Identify which cell holds the provided text, then report its (x, y) central coordinate. 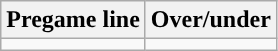
Pregame line (74, 20)
Over/under (210, 20)
